Pinpoint the cell where the given text exists, returning its [X, Y] midpoint coordinate. 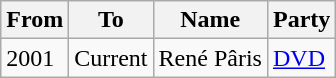
Current [111, 58]
To [111, 20]
From [35, 20]
Name [210, 20]
2001 [35, 58]
DVD [301, 58]
Party [301, 20]
René Pâris [210, 58]
